Provide the (X, Y) coordinate of the cell's center where the given text is located.  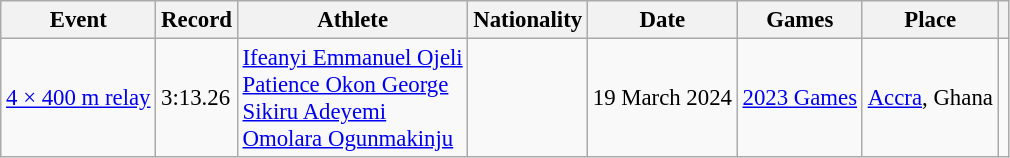
Athlete (352, 20)
2023 Games (800, 98)
Accra, Ghana (930, 98)
3:13.26 (196, 98)
4 × 400 m relay (78, 98)
19 March 2024 (662, 98)
Place (930, 20)
Games (800, 20)
Record (196, 20)
Date (662, 20)
Event (78, 20)
Nationality (528, 20)
Ifeanyi Emmanuel OjeliPatience Okon GeorgeSikiru AdeyemiOmolara Ogunmakinju (352, 98)
